Provide the (X, Y) coordinate of the cell's center where the given text is located.  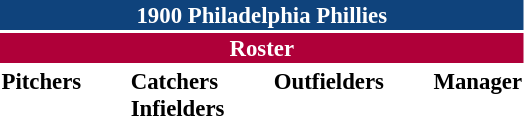
Roster (262, 48)
1900 Philadelphia Phillies (262, 15)
